Return the (x, y) coordinate for the center point of the cell that contains the specified text.  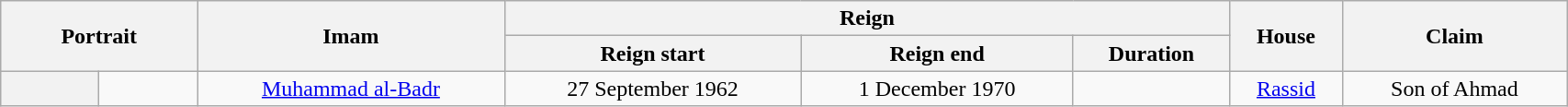
Claim (1454, 36)
Reign end (937, 53)
27 September 1962 (652, 89)
House (1286, 36)
Duration (1151, 53)
Portrait (99, 36)
Son of Ahmad (1454, 89)
Reign (867, 18)
Muhammad al-Badr (351, 89)
Rassid (1286, 89)
Imam (351, 36)
Reign start (652, 53)
1 December 1970 (937, 89)
